Extract the (x, y) coordinate from the center of the cell holding the provided text.  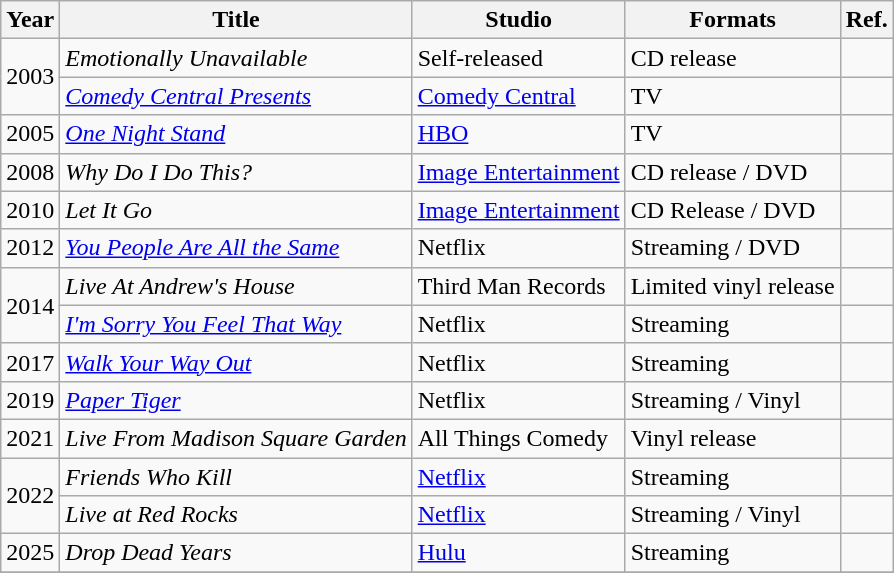
Live at Red Rocks (236, 515)
Live At Andrew's House (236, 286)
Walk Your Way Out (236, 362)
Ref. (866, 20)
2008 (30, 172)
Drop Dead Years (236, 553)
CD release (732, 58)
2022 (30, 496)
Limited vinyl release (732, 286)
CD release / DVD (732, 172)
Paper Tiger (236, 400)
Live From Madison Square Garden (236, 438)
Why Do I Do This? (236, 172)
2021 (30, 438)
Formats (732, 20)
One Night Stand (236, 134)
I'm Sorry You Feel That Way (236, 324)
Friends Who Kill (236, 477)
Year (30, 20)
You People Are All the Same (236, 248)
2017 (30, 362)
2003 (30, 77)
2014 (30, 305)
2005 (30, 134)
2019 (30, 400)
Self-released (518, 58)
Emotionally Unavailable (236, 58)
HBO (518, 134)
Comedy Central Presents (236, 96)
Let It Go (236, 210)
Streaming / DVD (732, 248)
2010 (30, 210)
2025 (30, 553)
Third Man Records (518, 286)
Comedy Central (518, 96)
Hulu (518, 553)
Vinyl release (732, 438)
CD Release / DVD (732, 210)
All Things Comedy (518, 438)
Title (236, 20)
Studio (518, 20)
2012 (30, 248)
